Scan for the cell matching the given text and deliver its (x, y) coordinate at center. 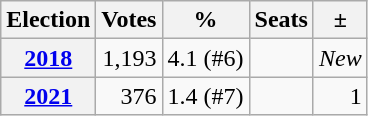
Election (48, 20)
% (206, 20)
Seats (281, 20)
4.1 (#6) (206, 58)
± (340, 20)
376 (129, 96)
New (340, 58)
Votes (129, 20)
1,193 (129, 58)
1.4 (#7) (206, 96)
1 (340, 96)
2018 (48, 58)
2021 (48, 96)
